Identify which cell holds the provided text, then report its [x, y] central coordinate. 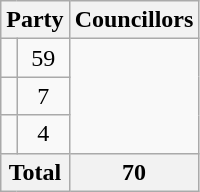
Councillors [134, 20]
7 [43, 96]
Total [35, 172]
70 [134, 172]
4 [43, 134]
Party [35, 20]
59 [43, 58]
